Scan for the cell matching the given text and deliver its [X, Y] coordinate at center. 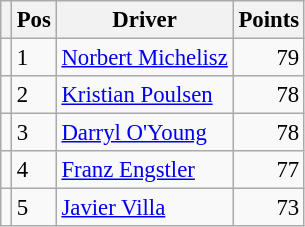
Darryl O'Young [144, 133]
Pos [34, 20]
Kristian Poulsen [144, 95]
1 [34, 58]
Franz Engstler [144, 170]
Norbert Michelisz [144, 58]
3 [34, 133]
Driver [144, 20]
77 [268, 170]
5 [34, 208]
Points [268, 20]
4 [34, 170]
73 [268, 208]
79 [268, 58]
Javier Villa [144, 208]
2 [34, 95]
